Extract the [x, y] coordinate from the center of the cell holding the provided text.  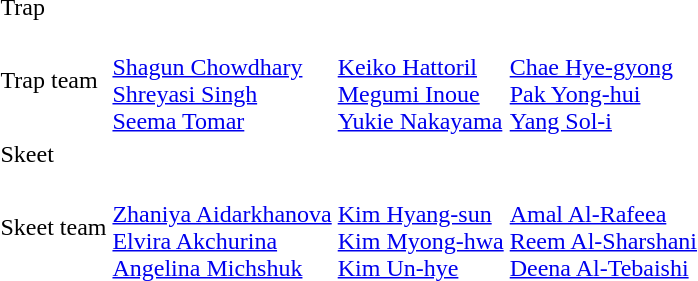
Chae Hye-gyongPak Yong-huiYang Sol-i [603, 80]
Shagun ChowdharyShreyasi SinghSeema Tomar [222, 80]
Keiko HattorilMegumi InoueYukie Nakayama [420, 80]
